Extract the [x, y] coordinate from the center of the cell holding the provided text.  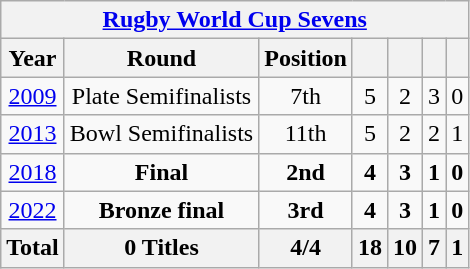
0 Titles [161, 248]
3rd [306, 210]
2022 [33, 210]
7th [306, 96]
Round [161, 58]
11th [306, 134]
Position [306, 58]
Rugby World Cup Sevens [235, 20]
Year [33, 58]
7 [434, 248]
Final [161, 172]
Bronze final [161, 210]
Bowl Semifinalists [161, 134]
Plate Semifinalists [161, 96]
10 [406, 248]
4/4 [306, 248]
Total [33, 248]
2018 [33, 172]
2nd [306, 172]
18 [370, 248]
2013 [33, 134]
2009 [33, 96]
